From the cell containing the given text, extract its center point as (x, y) coordinate. 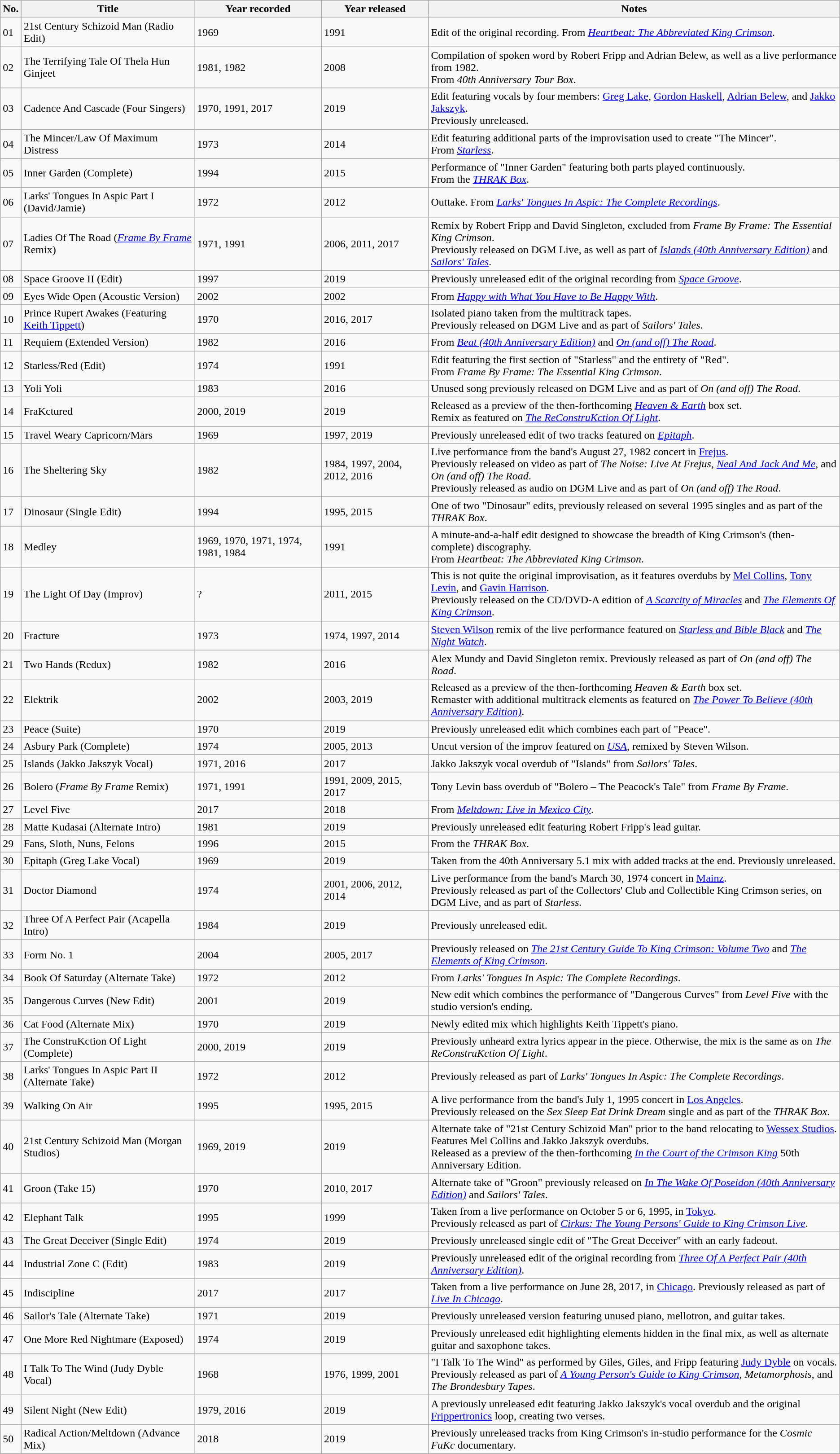
Travel Weary Capricorn/Mars (108, 435)
2006, 2011, 2017 (375, 243)
30 (11, 861)
Unused song previously released on DGM Live and as part of On (and off) The Road. (634, 389)
10 (11, 319)
26 (11, 786)
Radical Action/Meltdown (Advance Mix) (108, 1439)
Previously unreleased tracks from King Crimson's in-studio performance for the Cosmic FuKc documentary. (634, 1439)
1999 (375, 1217)
49 (11, 1410)
Previously unheard extra lyrics appear in the piece. Otherwise, the mix is the same as on The ReConstruKction Of Light. (634, 1047)
Eyes Wide Open (Acoustic Version) (108, 296)
Matte Kudasai (Alternate Intro) (108, 826)
Inner Garden (Complete) (108, 173)
02 (11, 67)
16 (11, 470)
27 (11, 809)
31 (11, 890)
Medley (108, 547)
The Light Of Day (Improv) (108, 594)
Previously released as part of Larks' Tongues In Aspic: The Complete Recordings. (634, 1076)
21st Century Schizoid Man (Radio Edit) (108, 32)
2004 (258, 954)
2014 (375, 144)
Alternate take of "Groon" previously released on In The Wake Of Poseidon (40th Anniversary Edition) and Sailors' Tales. (634, 1188)
Previously unreleased edit. (634, 926)
FraKctured (108, 412)
07 (11, 243)
08 (11, 279)
50 (11, 1439)
Larks' Tongues In Aspic Part II (Alternate Take) (108, 1076)
The Sheltering Sky (108, 470)
35 (11, 1001)
15 (11, 435)
Three Of A Perfect Pair (Acapella Intro) (108, 926)
Year released (375, 9)
Edit featuring additional parts of the improvisation used to create "The Mincer".From Starless. (634, 144)
Previously unreleased edit highlighting elements hidden in the final mix, as well as alternate guitar and saxophone takes. (634, 1340)
Alex Mundy and David Singleton remix. Previously released as part of On (and off) The Road. (634, 664)
1984, 1997, 2004, 2012, 2016 (375, 470)
1984 (258, 926)
11 (11, 342)
38 (11, 1076)
Tony Levin bass overdub of "Bolero – The Peacock's Tale" from Frame By Frame. (634, 786)
Ladies Of The Road (Frame By Frame Remix) (108, 243)
Previously unreleased edit featuring Robert Fripp's lead guitar. (634, 826)
? (258, 594)
Industrial Zone C (Edit) (108, 1263)
1974, 1997, 2014 (375, 636)
Taken from the 40th Anniversary 5.1 mix with added tracks at the end. Previously unreleased. (634, 861)
Two Hands (Redux) (108, 664)
Previously unreleased version featuring unused piano, mellotron, and guitar takes. (634, 1316)
05 (11, 173)
Outtake. From Larks' Tongues In Aspic: The Complete Recordings. (634, 202)
The ConstruKction Of Light (Complete) (108, 1047)
I Talk To The Wind (Judy Dyble Vocal) (108, 1375)
14 (11, 412)
41 (11, 1188)
Previously unreleased single edit of "The Great Deceiver" with an early fadeout. (634, 1240)
34 (11, 978)
48 (11, 1375)
1997, 2019 (375, 435)
Walking On Air (108, 1105)
18 (11, 547)
Taken from a live performance on October 5 or 6, 1995, in Tokyo.Previously released as part of Cirkus: The Young Persons' Guide to King Crimson Live. (634, 1217)
39 (11, 1105)
Asbury Park (Complete) (108, 746)
04 (11, 144)
22 (11, 700)
Edit featuring vocals by four members: Greg Lake, Gordon Haskell, Adrian Belew, and Jakko Jakszyk.Previously unreleased. (634, 109)
21 (11, 664)
1991, 2009, 2015, 2017 (375, 786)
From Meltdown: Live in Mexico City. (634, 809)
Previously unreleased edit of two tracks featured on Epitaph. (634, 435)
Epitaph (Greg Lake Vocal) (108, 861)
1970, 1991, 2017 (258, 109)
2008 (375, 67)
01 (11, 32)
32 (11, 926)
1976, 1999, 2001 (375, 1375)
21st Century Schizoid Man (Morgan Studios) (108, 1147)
1979, 2016 (258, 1410)
Space Groove II (Edit) (108, 279)
23 (11, 729)
Title (108, 9)
06 (11, 202)
Elephant Talk (108, 1217)
1981, 1982 (258, 67)
Level Five (108, 809)
Taken from a live performance on June 28, 2017, in Chicago. Previously released as part of Live In Chicago. (634, 1293)
Peace (Suite) (108, 729)
Starless/Red (Edit) (108, 365)
No. (11, 9)
Uncut version of the improv featured on USA, remixed by Steven Wilson. (634, 746)
1971, 2016 (258, 763)
Fans, Sloth, Nuns, Felons (108, 844)
New edit which combines the performance of "Dangerous Curves" from Level Five with the studio version's ending. (634, 1001)
2003, 2019 (375, 700)
1969, 1970, 1971, 1974, 1981, 1984 (258, 547)
From the THRAK Box. (634, 844)
Edit featuring the first section of "Starless" and the entirety of "Red".From Frame By Frame: The Essential King Crimson. (634, 365)
36 (11, 1024)
17 (11, 512)
Larks' Tongues In Aspic Part I (David/Jamie) (108, 202)
20 (11, 636)
45 (11, 1293)
40 (11, 1147)
Requiem (Extended Version) (108, 342)
Newly edited mix which highlights Keith Tippett's piano. (634, 1024)
Prince Rupert Awakes (Featuring Keith Tippett) (108, 319)
Edit of the original recording. From Heartbeat: The Abbreviated King Crimson. (634, 32)
1971 (258, 1316)
Steven Wilson remix of the live performance featured on Starless and Bible Black and The Night Watch. (634, 636)
28 (11, 826)
Isolated piano taken from the multitrack tapes.Previously released on DGM Live and as part of Sailors' Tales. (634, 319)
Dinosaur (Single Edit) (108, 512)
One of two "Dinosaur" edits, previously released on several 1995 singles and as part of the THRAK Box. (634, 512)
29 (11, 844)
2005, 2013 (375, 746)
Fracture (108, 636)
The Mincer/Law Of Maximum Distress (108, 144)
03 (11, 109)
Released as a preview of the then-forthcoming Heaven & Earth box set.Remix as featured on The ReConstruKction Of Light. (634, 412)
33 (11, 954)
From Beat (40th Anniversary Edition) and On (and off) The Road. (634, 342)
44 (11, 1263)
1981 (258, 826)
Elektrik (108, 700)
46 (11, 1316)
25 (11, 763)
Islands (Jakko Jakszyk Vocal) (108, 763)
42 (11, 1217)
2016, 2017 (375, 319)
13 (11, 389)
43 (11, 1240)
A minute-and-a-half edit designed to showcase the breadth of King Crimson's (then-complete) discography.From Heartbeat: The Abbreviated King Crimson. (634, 547)
Previously unreleased edit which combines each part of "Peace". (634, 729)
Dangerous Curves (New Edit) (108, 1001)
Bolero (Frame By Frame Remix) (108, 786)
2010, 2017 (375, 1188)
24 (11, 746)
Year recorded (258, 9)
1996 (258, 844)
Previously unreleased edit of the original recording from Space Groove. (634, 279)
One More Red Nightmare (Exposed) (108, 1340)
Jakko Jakszyk vocal overdub of "Islands" from Sailors' Tales. (634, 763)
A previously unreleased edit featuring Jakko Jakszyk's vocal overdub and the original Frippertronics loop, creating two verses. (634, 1410)
Yoli Yoli (108, 389)
1969, 2019 (258, 1147)
The Great Deceiver (Single Edit) (108, 1240)
19 (11, 594)
Doctor Diamond (108, 890)
From Larks' Tongues In Aspic: The Complete Recordings. (634, 978)
2005, 2017 (375, 954)
1968 (258, 1375)
The Terrifying Tale Of Thela Hun Ginjeet (108, 67)
Book Of Saturday (Alternate Take) (108, 978)
1997 (258, 279)
Groon (Take 15) (108, 1188)
2001, 2006, 2012, 2014 (375, 890)
Silent Night (New Edit) (108, 1410)
Performance of "Inner Garden" featuring both parts played continuously.From the THRAK Box. (634, 173)
Cat Food (Alternate Mix) (108, 1024)
Sailor's Tale (Alternate Take) (108, 1316)
Cadence And Cascade (Four Singers) (108, 109)
Indiscipline (108, 1293)
From Happy with What You Have to Be Happy With. (634, 296)
47 (11, 1340)
Previously released on The 21st Century Guide To King Crimson: Volume Two and The Elements of King Crimson. (634, 954)
2001 (258, 1001)
Notes (634, 9)
Form No. 1 (108, 954)
12 (11, 365)
Previously unreleased edit of the original recording from Three Of A Perfect Pair (40th Anniversary Edition). (634, 1263)
2011, 2015 (375, 594)
Compilation of spoken word by Robert Fripp and Adrian Belew, as well as a live performance from 1982.From 40th Anniversary Tour Box. (634, 67)
37 (11, 1047)
09 (11, 296)
